Detect which cell encompasses the target text, then output its [X, Y] center coordinate. 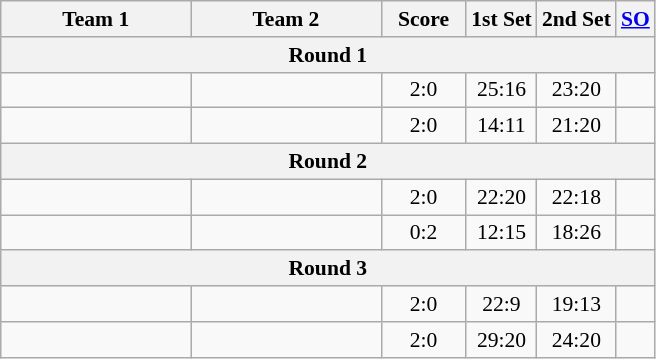
25:16 [502, 90]
SO [636, 19]
22:9 [502, 304]
12:15 [502, 233]
29:20 [502, 340]
19:13 [576, 304]
24:20 [576, 340]
1st Set [502, 19]
Round 1 [328, 55]
21:20 [576, 126]
Score [424, 19]
18:26 [576, 233]
2nd Set [576, 19]
23:20 [576, 90]
Team 1 [96, 19]
Round 3 [328, 269]
0:2 [424, 233]
Round 2 [328, 162]
22:18 [576, 197]
14:11 [502, 126]
Team 2 [286, 19]
22:20 [502, 197]
